Identify which cell holds the provided text, then report its [X, Y] central coordinate. 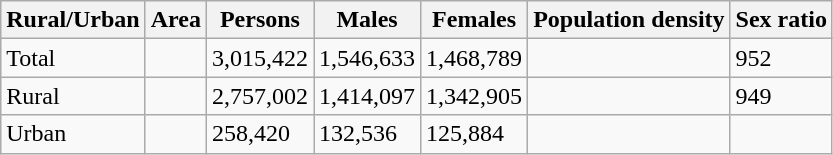
Area [176, 20]
125,884 [474, 134]
952 [781, 58]
258,420 [260, 134]
Males [368, 20]
Females [474, 20]
1,342,905 [474, 96]
Urban [73, 134]
Total [73, 58]
Sex ratio [781, 20]
3,015,422 [260, 58]
2,757,002 [260, 96]
949 [781, 96]
1,546,633 [368, 58]
Population density [629, 20]
Rural [73, 96]
Persons [260, 20]
132,536 [368, 134]
1,414,097 [368, 96]
1,468,789 [474, 58]
Rural/Urban [73, 20]
